From the cell containing the given text, extract its center point as [x, y] coordinate. 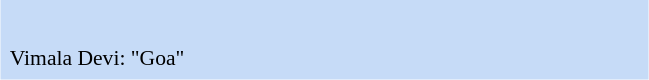
Vimala Devi: "Goa" [324, 58]
